Capture the cell that displays the provided text and extract its [x, y] central coordinate. 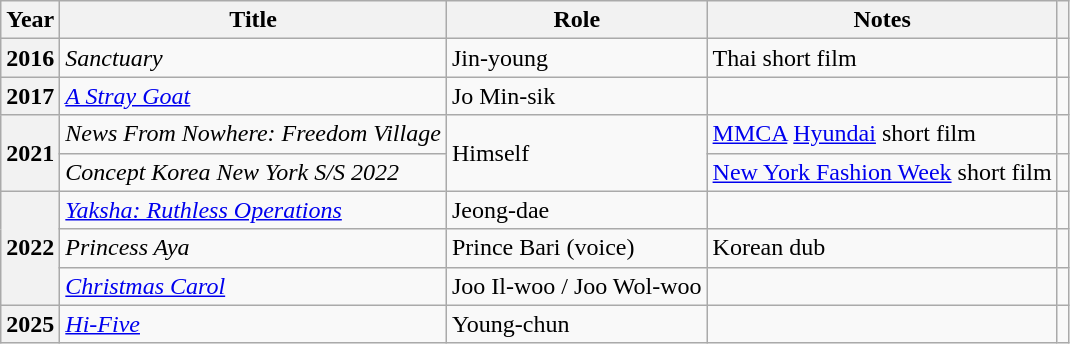
Thai short film [882, 58]
Jin-young [576, 58]
2021 [30, 153]
Himself [576, 153]
2025 [30, 324]
Princess Aya [254, 248]
Joo Il-woo / Joo Wol-woo [576, 286]
Sanctuary [254, 58]
Prince Bari (voice) [576, 248]
Title [254, 20]
Role [576, 20]
News From Nowhere: Freedom Village [254, 134]
Hi-Five [254, 324]
Yaksha: Ruthless Operations [254, 210]
Jo Min-sik [576, 96]
2016 [30, 58]
A Stray Goat [254, 96]
Christmas Carol [254, 286]
Korean dub [882, 248]
Young-chun [576, 324]
MMCA Hyundai short film [882, 134]
New York Fashion Week short film [882, 172]
2022 [30, 248]
2017 [30, 96]
Concept Korea New York S/S 2022 [254, 172]
Year [30, 20]
Notes [882, 20]
Jeong-dae [576, 210]
